Return [x, y] of the center of cell containing provided text 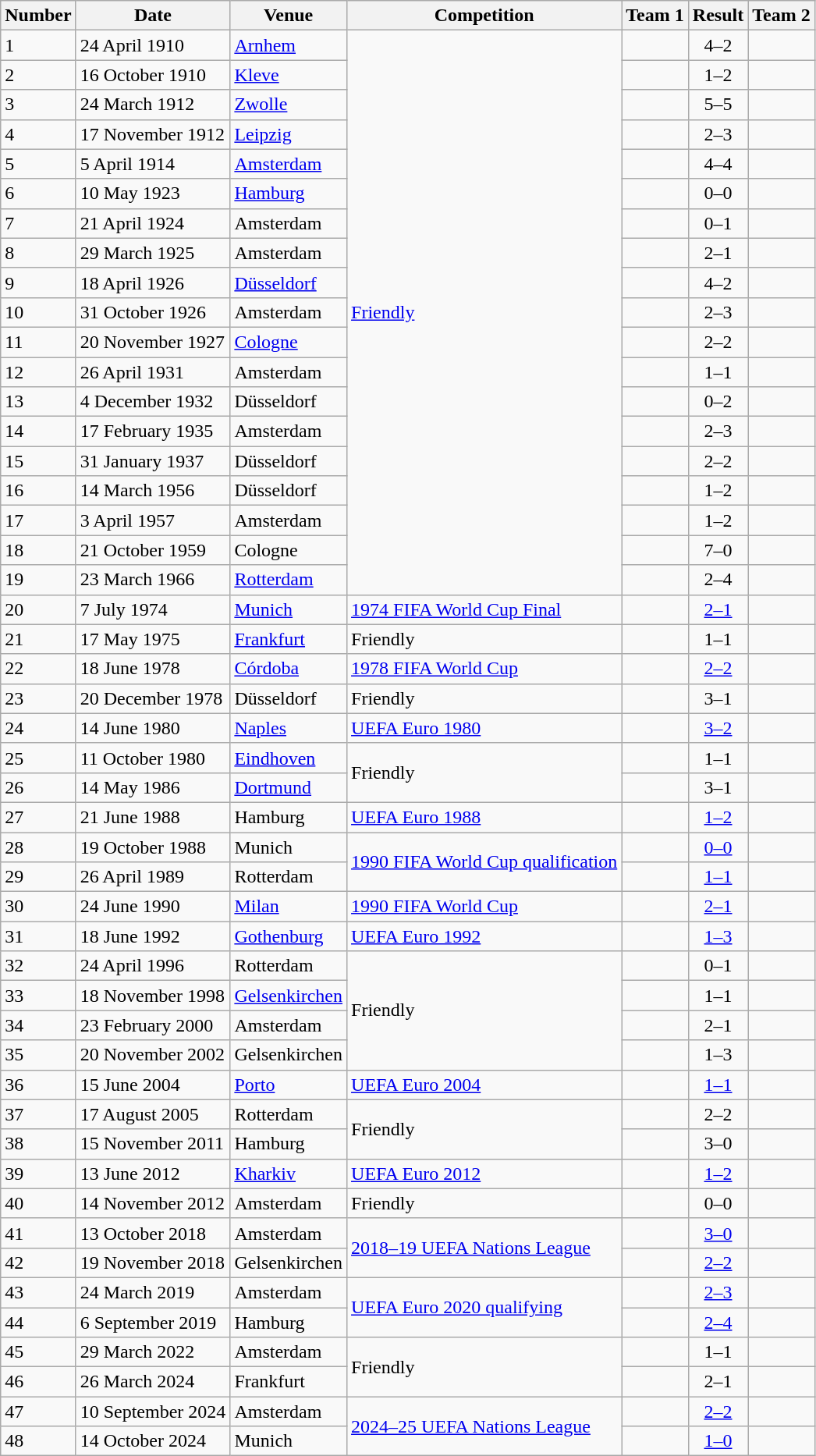
Competition [484, 16]
1 [38, 45]
Arnhem [289, 45]
37 [38, 1114]
18 November 1998 [153, 996]
1–0 [718, 1441]
Córdoba [289, 669]
20 [38, 609]
26 [38, 787]
10 [38, 312]
Naples [289, 728]
23 [38, 698]
3 [38, 105]
21 April 1924 [153, 223]
12 [38, 372]
20 November 2002 [153, 1055]
24 [38, 728]
UEFA Euro 1992 [484, 936]
23 February 2000 [153, 1025]
Team 1 [655, 16]
2 [38, 75]
14 March 1956 [153, 491]
UEFA Euro 2020 qualifying [484, 1307]
2018–19 UEFA Nations League [484, 1248]
20 November 1927 [153, 342]
15 November 2011 [153, 1144]
38 [38, 1144]
Result [718, 16]
Team 2 [782, 16]
17 [38, 520]
42 [38, 1262]
10 May 1923 [153, 194]
5 [38, 164]
39 [38, 1174]
45 [38, 1352]
7–0 [718, 550]
48 [38, 1441]
24 March 2019 [153, 1292]
24 April 1996 [153, 966]
7 July 1974 [153, 609]
9 [38, 282]
31 October 1926 [153, 312]
6 September 2019 [153, 1323]
13 [38, 402]
1978 FIFA World Cup [484, 669]
36 [38, 1085]
20 December 1978 [153, 698]
18 April 1926 [153, 282]
4 December 1932 [153, 402]
Kleve [289, 75]
Dortmund [289, 787]
5–5 [718, 105]
40 [38, 1203]
34 [38, 1025]
26 April 1989 [153, 877]
21 June 1988 [153, 817]
Milan [289, 907]
19 October 1988 [153, 847]
2024–25 UEFA Nations League [484, 1426]
33 [38, 996]
Leipzig [289, 134]
Kharkiv [289, 1174]
27 [38, 817]
14 October 2024 [153, 1441]
10 September 2024 [153, 1412]
5 April 1914 [153, 164]
26 April 1931 [153, 372]
29 March 2022 [153, 1352]
4–4 [718, 164]
Eindhoven [289, 758]
14 [38, 431]
Venue [289, 16]
13 October 2018 [153, 1233]
31 January 1937 [153, 461]
UEFA Euro 1980 [484, 728]
44 [38, 1323]
16 October 1910 [153, 75]
UEFA Euro 1988 [484, 817]
Number [38, 16]
24 June 1990 [153, 907]
46 [38, 1382]
32 [38, 966]
7 [38, 223]
31 [38, 936]
1974 FIFA World Cup Final [484, 609]
25 [38, 758]
26 March 2024 [153, 1382]
18 [38, 550]
24 March 1912 [153, 105]
13 June 2012 [153, 1174]
17 August 2005 [153, 1114]
0–2 [718, 402]
14 May 1986 [153, 787]
4 [38, 134]
UEFA Euro 2004 [484, 1085]
29 [38, 877]
18 June 1992 [153, 936]
28 [38, 847]
14 November 2012 [153, 1203]
14 June 1980 [153, 728]
Zwolle [289, 105]
15 [38, 461]
Gothenburg [289, 936]
Date [153, 16]
43 [38, 1292]
8 [38, 253]
19 [38, 580]
11 [38, 342]
11 October 1980 [153, 758]
UEFA Euro 2012 [484, 1174]
23 March 1966 [153, 580]
17 November 1912 [153, 134]
21 [38, 639]
17 May 1975 [153, 639]
30 [38, 907]
35 [38, 1055]
22 [38, 669]
17 February 1935 [153, 431]
19 November 2018 [153, 1262]
1990 FIFA World Cup qualification [484, 861]
3 April 1957 [153, 520]
47 [38, 1412]
41 [38, 1233]
1990 FIFA World Cup [484, 907]
16 [38, 491]
18 June 1978 [153, 669]
21 October 1959 [153, 550]
15 June 2004 [153, 1085]
6 [38, 194]
3–2 [718, 728]
Porto [289, 1085]
29 March 1925 [153, 253]
24 April 1910 [153, 45]
